Detect which cell encompasses the target text, then output its [X, Y] center coordinate. 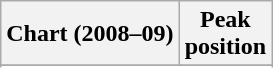
Peakposition [225, 34]
Chart (2008–09) [90, 34]
